Determine the (X, Y) coordinate at the center of the cell enclosing the given text.  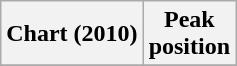
Chart (2010) (72, 34)
Peakposition (189, 34)
